Locate the cell with the specified text and output its (X, Y) center coordinate. 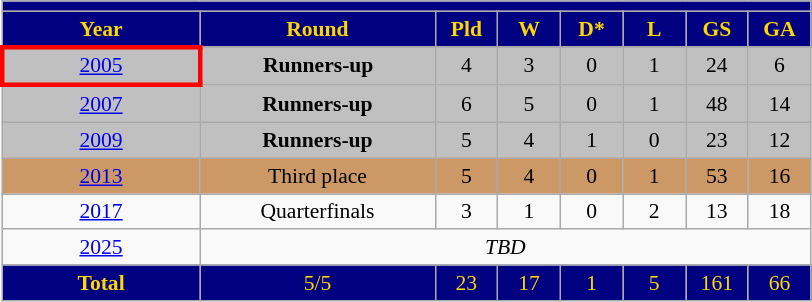
Round (318, 29)
Quarterfinals (318, 212)
L (654, 29)
161 (718, 283)
TBD (506, 248)
16 (780, 176)
48 (718, 104)
D* (592, 29)
GA (780, 29)
2013 (101, 176)
Total (101, 283)
13 (718, 212)
Pld (466, 29)
12 (780, 141)
Third place (318, 176)
2009 (101, 141)
2017 (101, 212)
5/5 (318, 283)
66 (780, 283)
53 (718, 176)
GS (718, 29)
24 (718, 66)
17 (530, 283)
18 (780, 212)
14 (780, 104)
Year (101, 29)
W (530, 29)
2 (654, 212)
2025 (101, 248)
2007 (101, 104)
2005 (101, 66)
